Capture the cell that displays the provided text and extract its [X, Y] central coordinate. 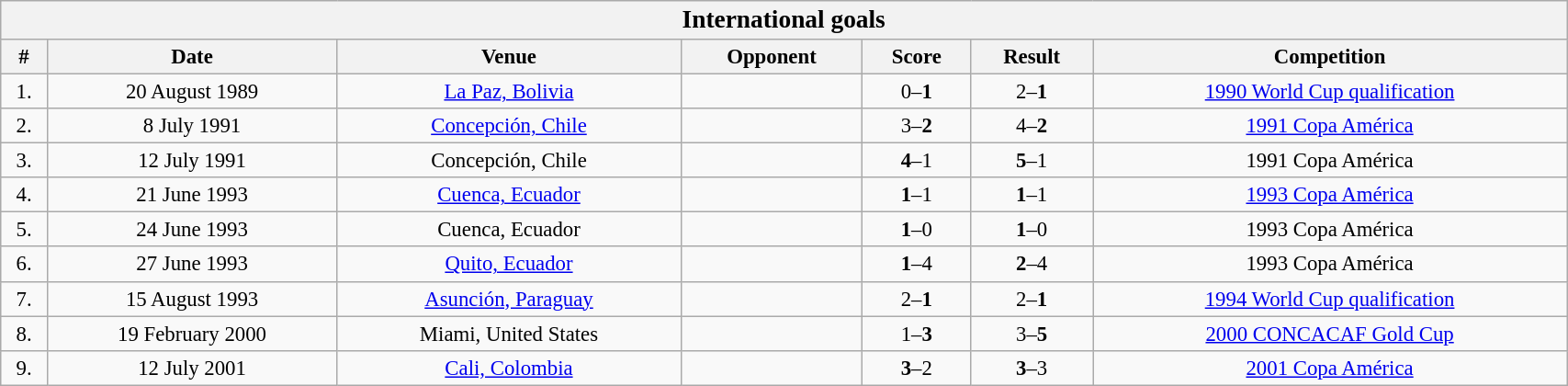
12 July 1991 [191, 161]
Result [1032, 57]
6. [24, 265]
Date [191, 57]
1994 World Cup qualification [1330, 299]
3–3 [1032, 368]
24 June 1993 [191, 230]
1–3 [917, 334]
8 July 1991 [191, 126]
La Paz, Bolivia [509, 92]
1990 World Cup qualification [1330, 92]
12 July 2001 [191, 368]
1–4 [917, 265]
2000 CONCACAF Gold Cup [1330, 334]
8. [24, 334]
Score [917, 57]
Cali, Colombia [509, 368]
19 February 2000 [191, 334]
Asunción, Paraguay [509, 299]
Miami, United States [509, 334]
0–1 [917, 92]
Opponent [772, 57]
4–1 [917, 161]
4–2 [1032, 126]
15 August 1993 [191, 299]
21 June 1993 [191, 195]
2. [24, 126]
9. [24, 368]
2001 Copa América [1330, 368]
4. [24, 195]
5. [24, 230]
International goals [784, 20]
5–1 [1032, 161]
2–4 [1032, 265]
Venue [509, 57]
Competition [1330, 57]
27 June 1993 [191, 265]
3. [24, 161]
1. [24, 92]
20 August 1989 [191, 92]
Quito, Ecuador [509, 265]
3–5 [1032, 334]
7. [24, 299]
# [24, 57]
